Search for the cell housing the specified text and yield its [X, Y] center coordinate. 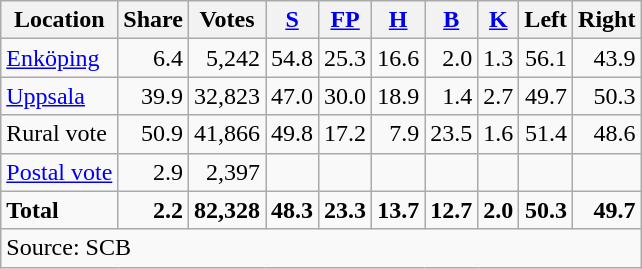
Rural vote [60, 134]
54.8 [292, 58]
13.7 [398, 210]
5,242 [226, 58]
S [292, 20]
2.7 [498, 96]
Uppsala [60, 96]
18.9 [398, 96]
1.6 [498, 134]
2.2 [154, 210]
Votes [226, 20]
32,823 [226, 96]
49.8 [292, 134]
Location [60, 20]
H [398, 20]
Share [154, 20]
25.3 [346, 58]
Enköping [60, 58]
2,397 [226, 172]
6.4 [154, 58]
1.4 [452, 96]
51.4 [546, 134]
39.9 [154, 96]
23.3 [346, 210]
16.6 [398, 58]
Right [607, 20]
23.5 [452, 134]
K [498, 20]
30.0 [346, 96]
48.3 [292, 210]
41,866 [226, 134]
Source: SCB [321, 248]
7.9 [398, 134]
Total [60, 210]
1.3 [498, 58]
47.0 [292, 96]
56.1 [546, 58]
FP [346, 20]
82,328 [226, 210]
50.9 [154, 134]
12.7 [452, 210]
B [452, 20]
17.2 [346, 134]
48.6 [607, 134]
43.9 [607, 58]
2.9 [154, 172]
Left [546, 20]
Postal vote [60, 172]
